Search for the cell housing the specified text and yield its [X, Y] center coordinate. 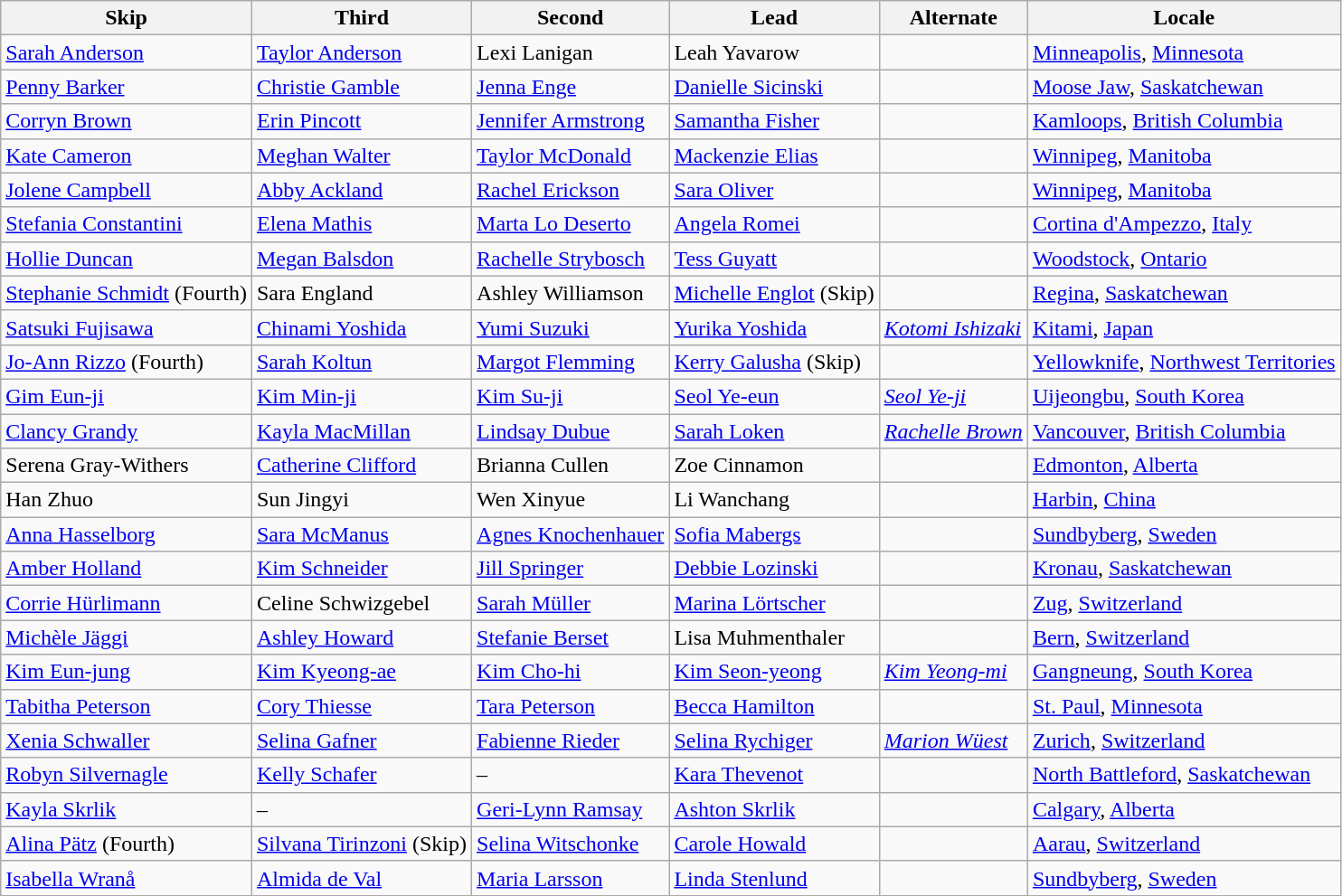
Kim Cho-hi [571, 672]
Carole Howald [774, 844]
Uijeongbu, South Korea [1184, 396]
Sarah Loken [774, 431]
Alina Pätz (Fourth) [127, 844]
St. Paul, Minnesota [1184, 706]
Elena Mathis [362, 224]
Amber Holland [127, 569]
Skip [127, 18]
Tess Guyatt [774, 259]
Sara McManus [362, 534]
Kim Yeong-mi [953, 672]
Ashton Skrlik [774, 809]
Kate Cameron [127, 156]
Edmonton, Alberta [1184, 466]
Seol Ye-eun [774, 396]
Kayla Skrlik [127, 809]
Anna Hasselborg [127, 534]
Selina Gafner [362, 740]
Han Zhuo [127, 500]
Serena Gray-Withers [127, 466]
Zoe Cinnamon [774, 466]
Lindsay Dubue [571, 431]
Kara Thevenot [774, 775]
Lisa Muhmenthaler [774, 637]
Megan Balsdon [362, 259]
Woodstock, Ontario [1184, 259]
Kim Kyeong-ae [362, 672]
Rachel Erickson [571, 190]
Tara Peterson [571, 706]
Geri-Lynn Ramsay [571, 809]
Aarau, Switzerland [1184, 844]
Rachelle Brown [953, 431]
Kim Min-ji [362, 396]
Gim Eun-ji [127, 396]
Marta Lo Deserto [571, 224]
Becca Hamilton [774, 706]
Sarah Müller [571, 603]
Cortina d'Ampezzo, Italy [1184, 224]
Cory Thiesse [362, 706]
Kronau, Saskatchewan [1184, 569]
Stephanie Schmidt (Fourth) [127, 293]
Kim Eun-jung [127, 672]
Kamloops, British Columbia [1184, 121]
Agnes Knochenhauer [571, 534]
Sara England [362, 293]
Wen Xinyue [571, 500]
Celine Schwizgebel [362, 603]
Michèle Jäggi [127, 637]
Jennifer Armstrong [571, 121]
Vancouver, British Columbia [1184, 431]
Taylor McDonald [571, 156]
Fabienne Rieder [571, 740]
Yurika Yoshida [774, 327]
Robyn Silvernagle [127, 775]
Marion Wüest [953, 740]
Second [571, 18]
Danielle Sicinski [774, 87]
Marina Lörtscher [774, 603]
Stefania Constantini [127, 224]
Isabella Wranå [127, 878]
Regina, Saskatchewan [1184, 293]
Christie Gamble [362, 87]
Almida de Val [362, 878]
Lexi Lanigan [571, 52]
Zug, Switzerland [1184, 603]
Calgary, Alberta [1184, 809]
Catherine Clifford [362, 466]
Kelly Schafer [362, 775]
Jo-Ann Rizzo (Fourth) [127, 362]
Lead [774, 18]
Kotomi Ishizaki [953, 327]
Kim Su-ji [571, 396]
Sun Jingyi [362, 500]
Xenia Schwaller [127, 740]
Kitami, Japan [1184, 327]
Locale [1184, 18]
Kim Schneider [362, 569]
Sarah Koltun [362, 362]
Li Wanchang [774, 500]
Clancy Grandy [127, 431]
Moose Jaw, Saskatchewan [1184, 87]
Kim Seon-yeong [774, 672]
Margot Flemming [571, 362]
Meghan Walter [362, 156]
Maria Larsson [571, 878]
Ashley Howard [362, 637]
Selina Witschonke [571, 844]
Angela Romei [774, 224]
Brianna Cullen [571, 466]
Taylor Anderson [362, 52]
Satsuki Fujisawa [127, 327]
Kayla MacMillan [362, 431]
Leah Yavarow [774, 52]
Selina Rychiger [774, 740]
Third [362, 18]
Chinami Yoshida [362, 327]
Jolene Campbell [127, 190]
Gangneung, South Korea [1184, 672]
Stefanie Berset [571, 637]
Tabitha Peterson [127, 706]
Yumi Suzuki [571, 327]
Yellowknife, Northwest Territories [1184, 362]
Mackenzie Elias [774, 156]
Michelle Englot (Skip) [774, 293]
Kerry Galusha (Skip) [774, 362]
Debbie Lozinski [774, 569]
Jill Springer [571, 569]
Ashley Williamson [571, 293]
Sara Oliver [774, 190]
Alternate [953, 18]
Sarah Anderson [127, 52]
Bern, Switzerland [1184, 637]
Silvana Tirinzoni (Skip) [362, 844]
Samantha Fisher [774, 121]
Zurich, Switzerland [1184, 740]
Corrie Hürlimann [127, 603]
Sofia Mabergs [774, 534]
Harbin, China [1184, 500]
Minneapolis, Minnesota [1184, 52]
Penny Barker [127, 87]
Rachelle Strybosch [571, 259]
Corryn Brown [127, 121]
Erin Pincott [362, 121]
Jenna Enge [571, 87]
Seol Ye-ji [953, 396]
Linda Stenlund [774, 878]
Hollie Duncan [127, 259]
North Battleford, Saskatchewan [1184, 775]
Abby Ackland [362, 190]
